Detect which cell encompasses the target text, then output its [x, y] center coordinate. 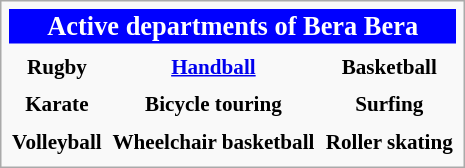
Bicycle touring [214, 104]
Karate [57, 104]
Active departments of Bera Bera [232, 26]
Rugby [57, 66]
Handball [214, 66]
Volleyball [57, 141]
Wheelchair basketball [214, 141]
Surfing [389, 104]
Roller skating [389, 141]
Basketball [389, 66]
